Return (x, y) of the center of cell containing provided text 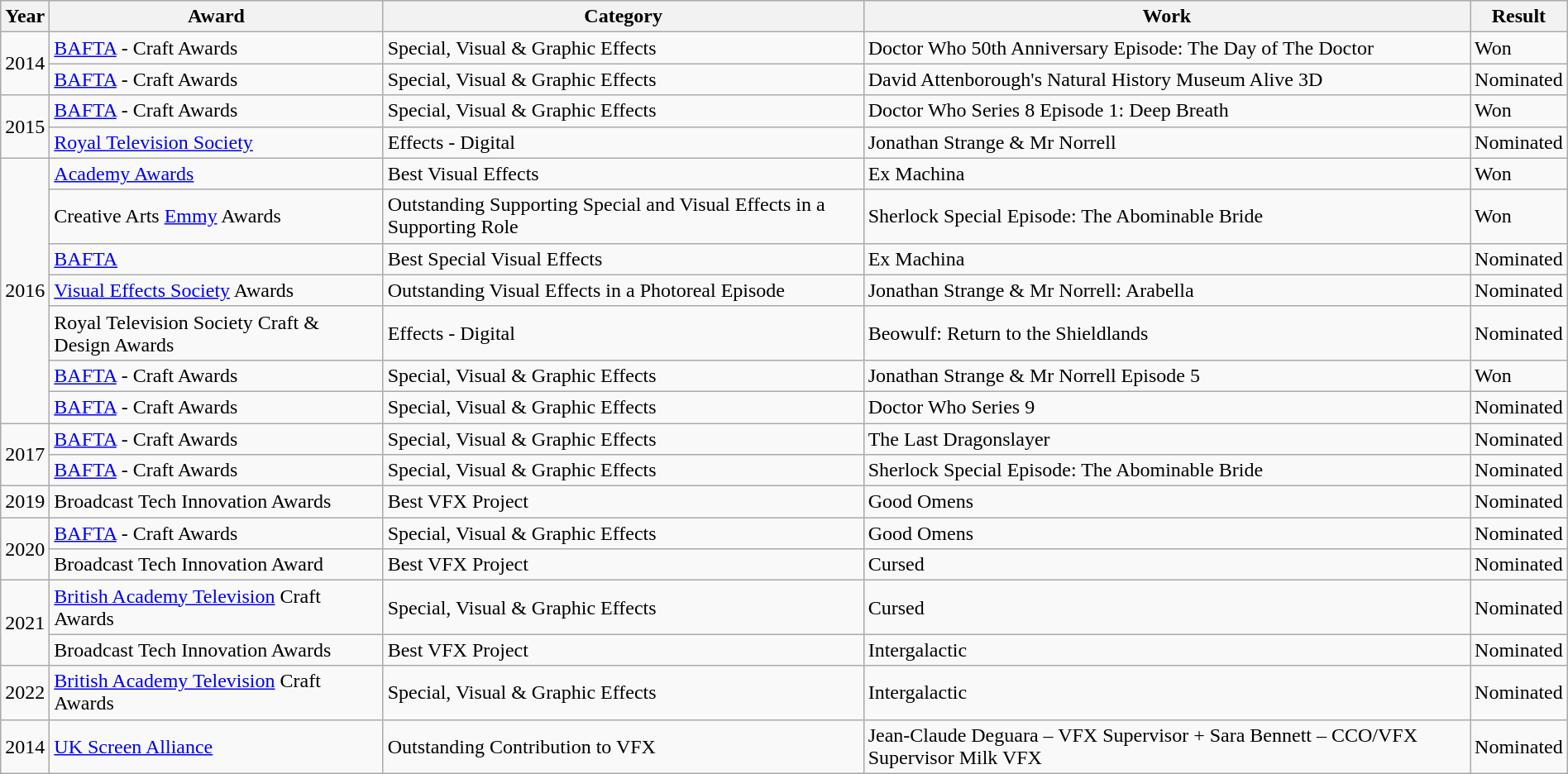
Year (25, 17)
The Last Dragonslayer (1166, 439)
2021 (25, 623)
Outstanding Supporting Special and Visual Effects in a Supporting Role (624, 217)
BAFTA (217, 259)
Creative Arts Emmy Awards (217, 217)
Doctor Who 50th Anniversary Episode: The Day of The Doctor (1166, 48)
Royal Television Society (217, 142)
2015 (25, 127)
Category (624, 17)
David Attenborough's Natural History Museum Alive 3D (1166, 79)
Jean-Claude Deguara – VFX Supervisor + Sara Bennett – CCO/VFX Supervisor Milk VFX (1166, 746)
Jonathan Strange & Mr Norrell Episode 5 (1166, 375)
Doctor Who Series 9 (1166, 407)
2019 (25, 502)
Royal Television Society Craft & Design Awards (217, 332)
2022 (25, 693)
Beowulf: Return to the Shieldlands (1166, 332)
Visual Effects Society Awards (217, 290)
Best Visual Effects (624, 174)
2016 (25, 290)
Outstanding Visual Effects in a Photoreal Episode (624, 290)
Outstanding Contribution to VFX (624, 746)
Doctor Who Series 8 Episode 1: Deep Breath (1166, 111)
Jonathan Strange & Mr Norrell (1166, 142)
Broadcast Tech Innovation Award (217, 565)
Academy Awards (217, 174)
Award (217, 17)
2020 (25, 549)
Best Special Visual Effects (624, 259)
UK Screen Alliance (217, 746)
Result (1519, 17)
Work (1166, 17)
Jonathan Strange & Mr Norrell: Arabella (1166, 290)
2017 (25, 455)
